Find where the given text appears and provide that cell's center as (x, y) coordinate. 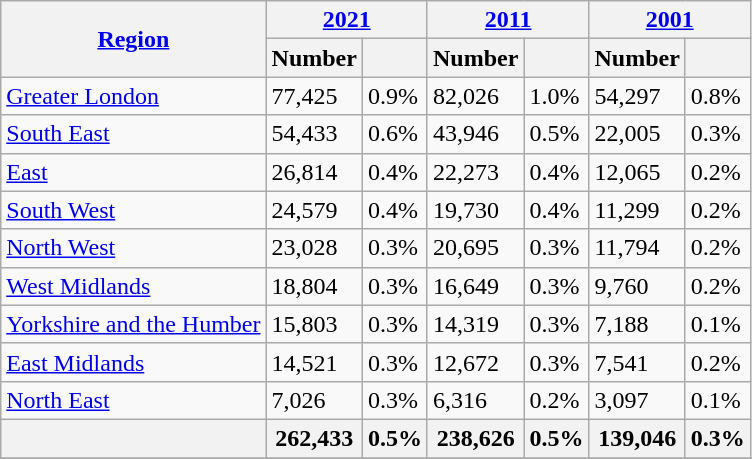
South East (134, 134)
2001 (670, 20)
11,794 (637, 248)
0.6% (394, 134)
1.0% (556, 96)
7,541 (637, 362)
East (134, 172)
16,649 (475, 286)
238,626 (475, 438)
2011 (508, 20)
22,273 (475, 172)
77,425 (314, 96)
Region (134, 39)
20,695 (475, 248)
0.9% (394, 96)
26,814 (314, 172)
54,433 (314, 134)
North West (134, 248)
15,803 (314, 324)
12,672 (475, 362)
East Midlands (134, 362)
14,521 (314, 362)
19,730 (475, 210)
23,028 (314, 248)
6,316 (475, 400)
South West (134, 210)
14,319 (475, 324)
North East (134, 400)
3,097 (637, 400)
12,065 (637, 172)
11,299 (637, 210)
2021 (346, 20)
22,005 (637, 134)
139,046 (637, 438)
West Midlands (134, 286)
Yorkshire and the Humber (134, 324)
54,297 (637, 96)
82,026 (475, 96)
7,026 (314, 400)
0.8% (718, 96)
7,188 (637, 324)
43,946 (475, 134)
262,433 (314, 438)
9,760 (637, 286)
18,804 (314, 286)
24,579 (314, 210)
Greater London (134, 96)
